Search for the cell housing the specified text and yield its (X, Y) center coordinate. 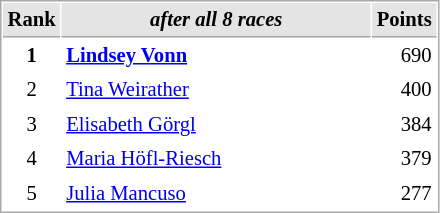
3 (32, 124)
Tina Weirather (216, 90)
Rank (32, 20)
2 (32, 90)
4 (32, 158)
Lindsey Vonn (216, 56)
379 (404, 158)
5 (32, 194)
Elisabeth Görgl (216, 124)
Maria Höfl-Riesch (216, 158)
Points (404, 20)
400 (404, 90)
690 (404, 56)
384 (404, 124)
Julia Mancuso (216, 194)
after all 8 races (216, 20)
277 (404, 194)
1 (32, 56)
